Locate the cell with the specified text and output its [x, y] center coordinate. 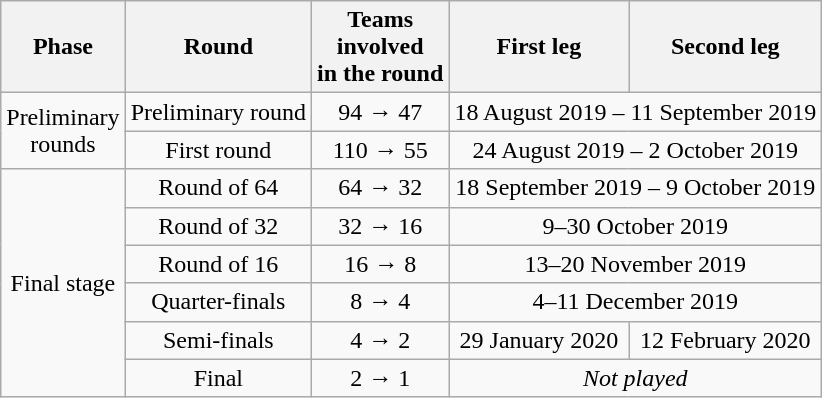
8 → 4 [380, 302]
Preliminary round [218, 112]
18 August 2019 – 11 September 2019 [636, 112]
9–30 October 2019 [636, 226]
Teamsinvolvedin the round [380, 47]
94 → 47 [380, 112]
Round of 16 [218, 264]
Second leg [726, 47]
16 → 8 [380, 264]
12 February 2020 [726, 340]
Round of 64 [218, 188]
First round [218, 150]
Quarter-finals [218, 302]
2 → 1 [380, 378]
Preliminaryrounds [63, 131]
Round of 32 [218, 226]
24 August 2019 – 2 October 2019 [636, 150]
Final stage [63, 283]
29 January 2020 [539, 340]
110 → 55 [380, 150]
32 → 16 [380, 226]
4–11 December 2019 [636, 302]
Phase [63, 47]
Semi-finals [218, 340]
13–20 November 2019 [636, 264]
Round [218, 47]
Not played [636, 378]
First leg [539, 47]
18 September 2019 – 9 October 2019 [636, 188]
4 → 2 [380, 340]
64 → 32 [380, 188]
Final [218, 378]
